Output the [X, Y] coordinate of the center of the cell containing the given text.  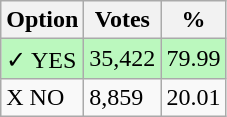
35,422 [122, 59]
79.99 [194, 59]
Votes [122, 20]
20.01 [194, 97]
✓ YES [42, 59]
8,859 [122, 97]
Option [42, 20]
% [194, 20]
X NO [42, 97]
